Provide the [x, y] coordinate of the cell's center where the given text is located.  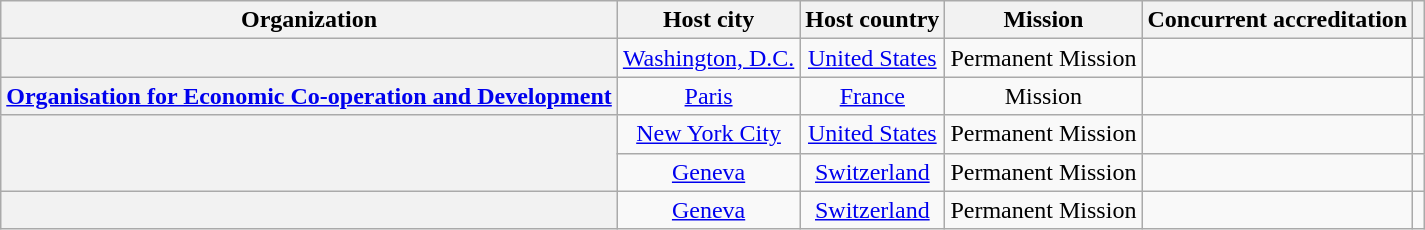
Paris [708, 96]
Washington, D.C. [708, 58]
Host city [708, 20]
New York City [708, 134]
Organisation for Economic Co-operation and Development [310, 96]
Host country [872, 20]
Organization [310, 20]
France [872, 96]
Concurrent accreditation [1278, 20]
